Find where the given text appears and provide that cell's center as (X, Y) coordinate. 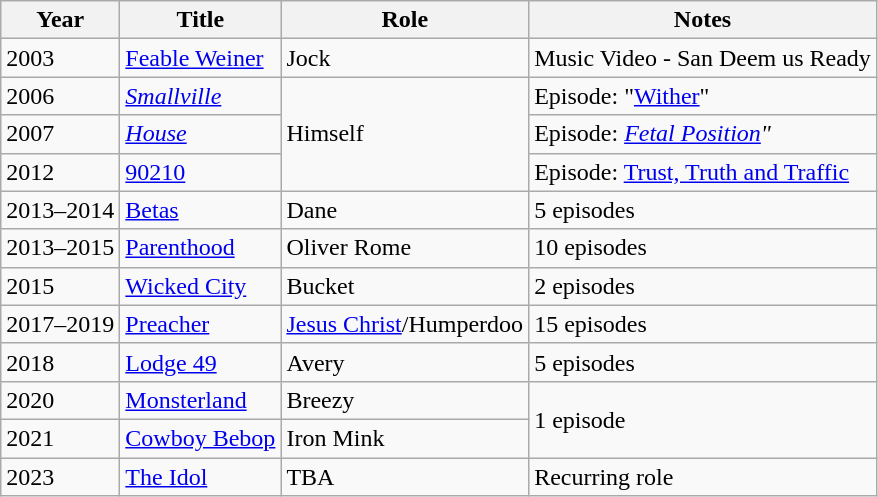
The Idol (200, 477)
Recurring role (703, 477)
Parenthood (200, 248)
2023 (60, 477)
2012 (60, 172)
2 episodes (703, 286)
2007 (60, 134)
Wicked City (200, 286)
Cowboy Bebop (200, 438)
2017–2019 (60, 324)
Dane (405, 210)
2003 (60, 58)
2013–2014 (60, 210)
Jesus Christ/Humperdoo (405, 324)
Role (405, 20)
Episode: Fetal Position" (703, 134)
Monsterland (200, 400)
2021 (60, 438)
Feable Weiner (200, 58)
Oliver Rome (405, 248)
2018 (60, 362)
Music Video - San Deem us Ready (703, 58)
Betas (200, 210)
Bucket (405, 286)
2020 (60, 400)
Smallville (200, 96)
Himself (405, 134)
Lodge 49 (200, 362)
Jock (405, 58)
House (200, 134)
Year (60, 20)
Episode: Trust, Truth and Traffic (703, 172)
TBA (405, 477)
Episode: "Wither" (703, 96)
Title (200, 20)
Breezy (405, 400)
2013–2015 (60, 248)
90210 (200, 172)
2006 (60, 96)
1 episode (703, 419)
10 episodes (703, 248)
2015 (60, 286)
Preacher (200, 324)
Notes (703, 20)
Iron Mink (405, 438)
15 episodes (703, 324)
Avery (405, 362)
